Return [X, Y] of the center of cell containing provided text 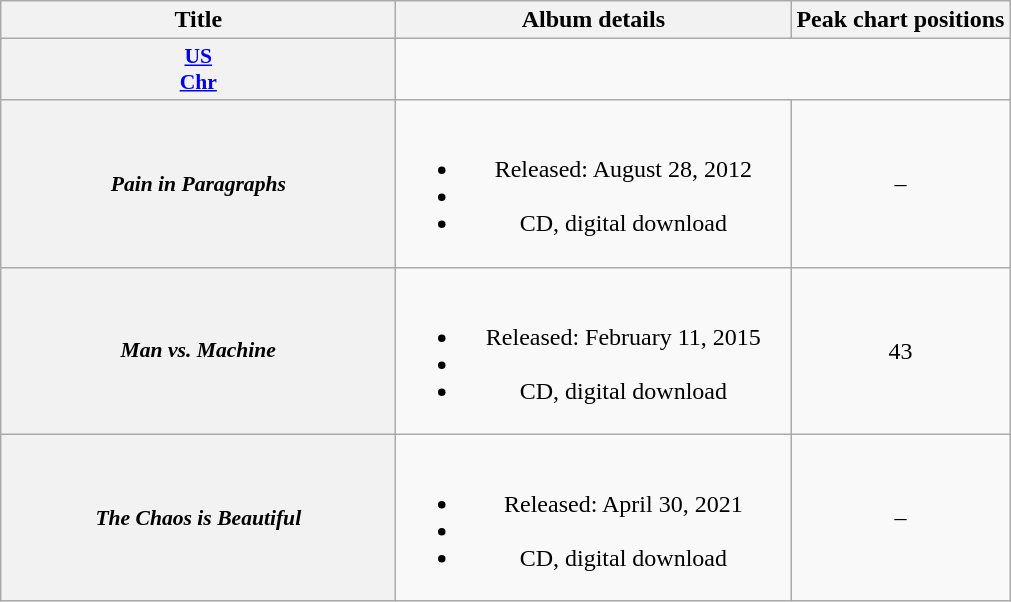
Released: August 28, 2012CD, digital download [594, 184]
Man vs. Machine [198, 350]
Peak chart positions [900, 20]
Title [198, 20]
Released: February 11, 2015CD, digital download [594, 350]
USChr [198, 70]
Album details [594, 20]
The Chaos is Beautiful [198, 518]
Released: April 30, 2021CD, digital download [594, 518]
Pain in Paragraphs [198, 184]
43 [900, 350]
